Scan for the cell matching the given text and deliver its [X, Y] coordinate at center. 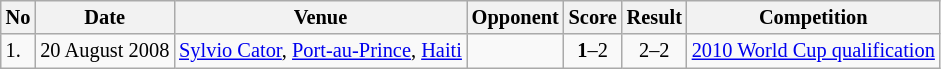
1. [18, 51]
2–2 [654, 51]
Date [104, 17]
Score [593, 17]
20 August 2008 [104, 51]
Result [654, 17]
Opponent [516, 17]
Venue [320, 17]
No [18, 17]
Competition [814, 17]
1–2 [593, 51]
2010 World Cup qualification [814, 51]
Sylvio Cator, Port-au-Prince, Haiti [320, 51]
